From the cell containing the given text, extract its center point as (X, Y) coordinate. 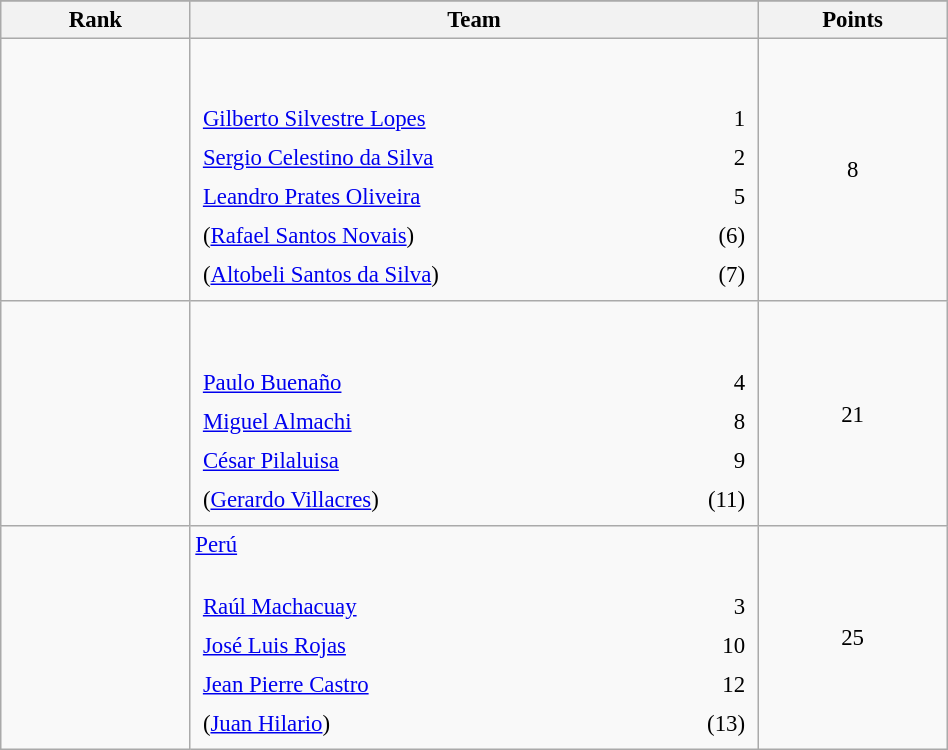
(Gerardo Villacres) (418, 499)
(7) (715, 275)
Points (852, 20)
Raúl Machacuay (414, 606)
21 (852, 414)
(Juan Hilario) (414, 723)
10 (691, 645)
José Luis Rojas (414, 645)
4 (695, 382)
9 (695, 460)
(11) (695, 499)
12 (691, 684)
2 (715, 158)
Gilberto Silvestre Lopes (438, 119)
1 (715, 119)
(13) (691, 723)
25 (852, 638)
Team (474, 20)
Leandro Prates Oliveira (438, 197)
Rank (96, 20)
Miguel Almachi (418, 421)
5 (715, 197)
Paulo Buenaño (418, 382)
Perú Raúl Machacuay 3 José Luis Rojas 10 Jean Pierre Castro 12 (Juan Hilario) (13) (474, 638)
(6) (715, 236)
Paulo Buenaño 4 Miguel Almachi 8 César Pilaluisa 9 (Gerardo Villacres) (11) (474, 414)
(Rafael Santos Novais) (438, 236)
Jean Pierre Castro (414, 684)
Gilberto Silvestre Lopes 1 Sergio Celestino da Silva 2 Leandro Prates Oliveira 5 (Rafael Santos Novais) (6) (Altobeli Santos da Silva) (7) (474, 170)
(Altobeli Santos da Silva) (438, 275)
Sergio Celestino da Silva (438, 158)
3 (691, 606)
César Pilaluisa (418, 460)
